From the cell containing the given text, extract its center point as [x, y] coordinate. 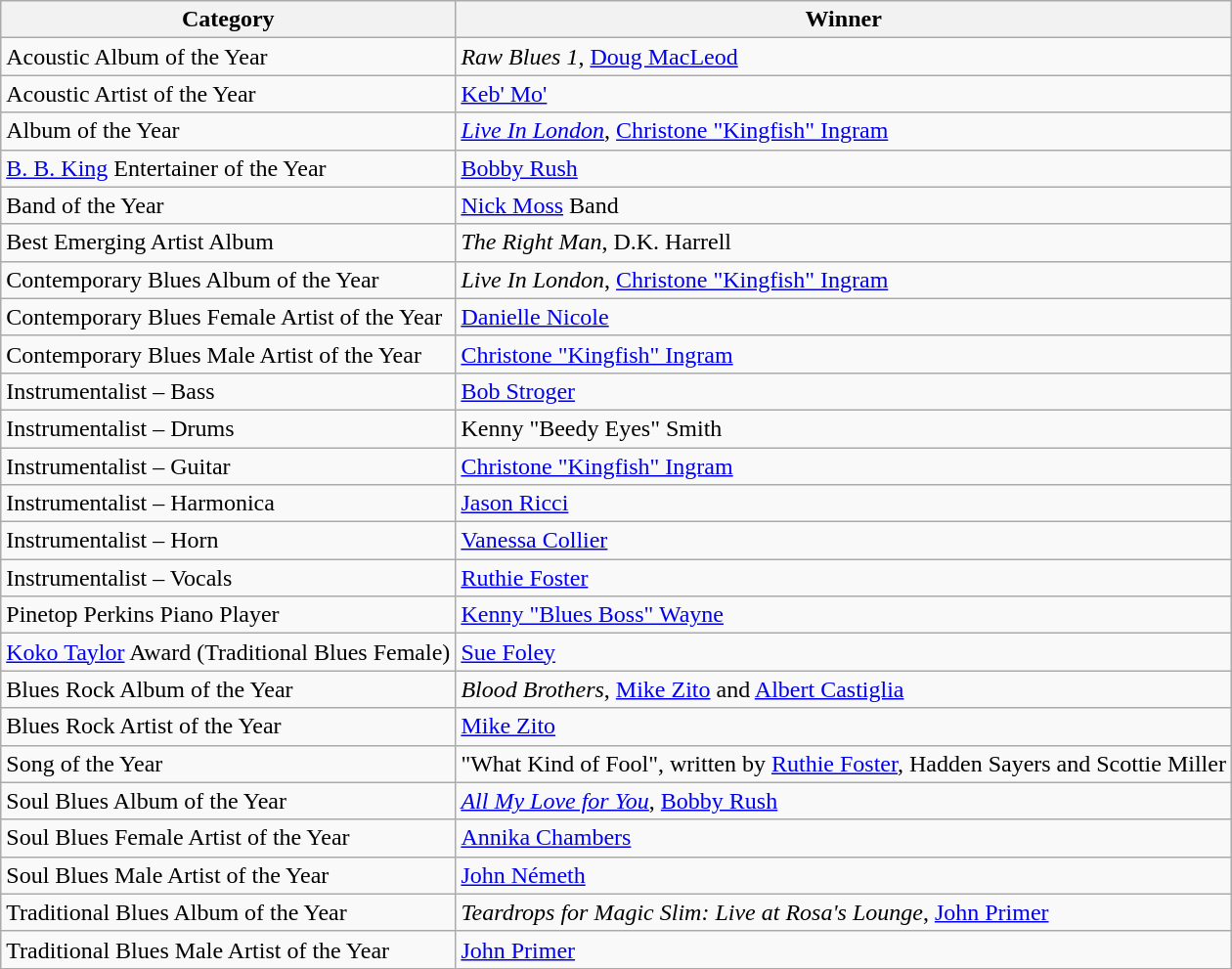
Soul Blues Female Artist of the Year [229, 838]
Danielle Nicole [844, 317]
Kenny "Beedy Eyes" Smith [844, 428]
Blood Brothers, Mike Zito and Albert Castiglia [844, 689]
Raw Blues 1, Doug MacLeod [844, 57]
Bobby Rush [844, 168]
Soul Blues Male Artist of the Year [229, 875]
Album of the Year [229, 131]
Best Emerging Artist Album [229, 242]
Band of the Year [229, 205]
Contemporary Blues Female Artist of the Year [229, 317]
Winner [844, 20]
Mike Zito [844, 727]
Instrumentalist – Vocals [229, 578]
Traditional Blues Album of the Year [229, 912]
Category [229, 20]
Teardrops for Magic Slim: Live at Rosa's Lounge, John Primer [844, 912]
Blues Rock Album of the Year [229, 689]
Contemporary Blues Album of the Year [229, 280]
Traditional Blues Male Artist of the Year [229, 949]
All My Love for You, Bobby Rush [844, 801]
The Right Man, D.K. Harrell [844, 242]
Instrumentalist – Harmonica [229, 504]
Instrumentalist – Drums [229, 428]
Sue Foley [844, 652]
Acoustic Album of the Year [229, 57]
John Németh [844, 875]
Jason Ricci [844, 504]
Song of the Year [229, 764]
Vanessa Collier [844, 541]
Contemporary Blues Male Artist of the Year [229, 354]
Soul Blues Album of the Year [229, 801]
Ruthie Foster [844, 578]
Instrumentalist – Bass [229, 391]
Instrumentalist – Horn [229, 541]
Keb' Mo' [844, 94]
B. B. King Entertainer of the Year [229, 168]
Acoustic Artist of the Year [229, 94]
Pinetop Perkins Piano Player [229, 615]
Kenny "Blues Boss" Wayne [844, 615]
"What Kind of Fool", written by Ruthie Foster, Hadden Sayers and Scottie Miller [844, 764]
Koko Taylor Award (Traditional Blues Female) [229, 652]
Annika Chambers [844, 838]
Blues Rock Artist of the Year [229, 727]
Bob Stroger [844, 391]
Nick Moss Band [844, 205]
John Primer [844, 949]
Instrumentalist – Guitar [229, 466]
